Pinpoint the cell where the given text exists, returning its [X, Y] midpoint coordinate. 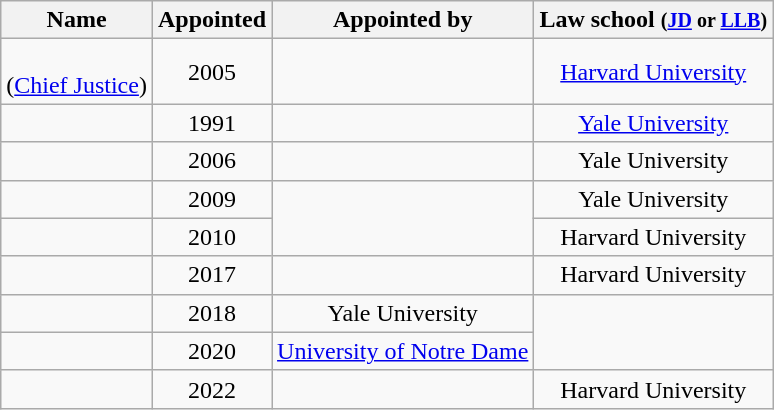
Appointed [212, 20]
2009 [212, 199]
2020 [212, 351]
University of Notre Dame [403, 351]
2022 [212, 389]
Law school (JD or LLB) [654, 20]
1991 [212, 123]
Name [77, 20]
2005 [212, 72]
2017 [212, 275]
2018 [212, 313]
2010 [212, 237]
Appointed by [403, 20]
(Chief Justice) [77, 72]
2006 [212, 161]
